Provide the (X, Y) coordinate of the cell's center where the given text is located.  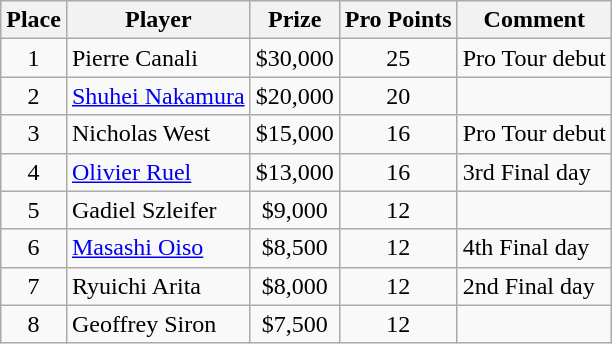
$13,000 (294, 172)
5 (34, 210)
Prize (294, 20)
$20,000 (294, 96)
$8,500 (294, 248)
2 (34, 96)
Ryuichi Arita (158, 286)
Nicholas West (158, 134)
7 (34, 286)
8 (34, 324)
Gadiel Szleifer (158, 210)
4 (34, 172)
$7,500 (294, 324)
Masashi Oiso (158, 248)
$30,000 (294, 58)
$8,000 (294, 286)
Pro Points (398, 20)
20 (398, 96)
3rd Final day (534, 172)
Shuhei Nakamura (158, 96)
$15,000 (294, 134)
Olivier Ruel (158, 172)
Comment (534, 20)
2nd Final day (534, 286)
6 (34, 248)
Geoffrey Siron (158, 324)
Pierre Canali (158, 58)
Place (34, 20)
Player (158, 20)
3 (34, 134)
25 (398, 58)
1 (34, 58)
$9,000 (294, 210)
4th Final day (534, 248)
